Return (x, y) of the center of cell containing provided text 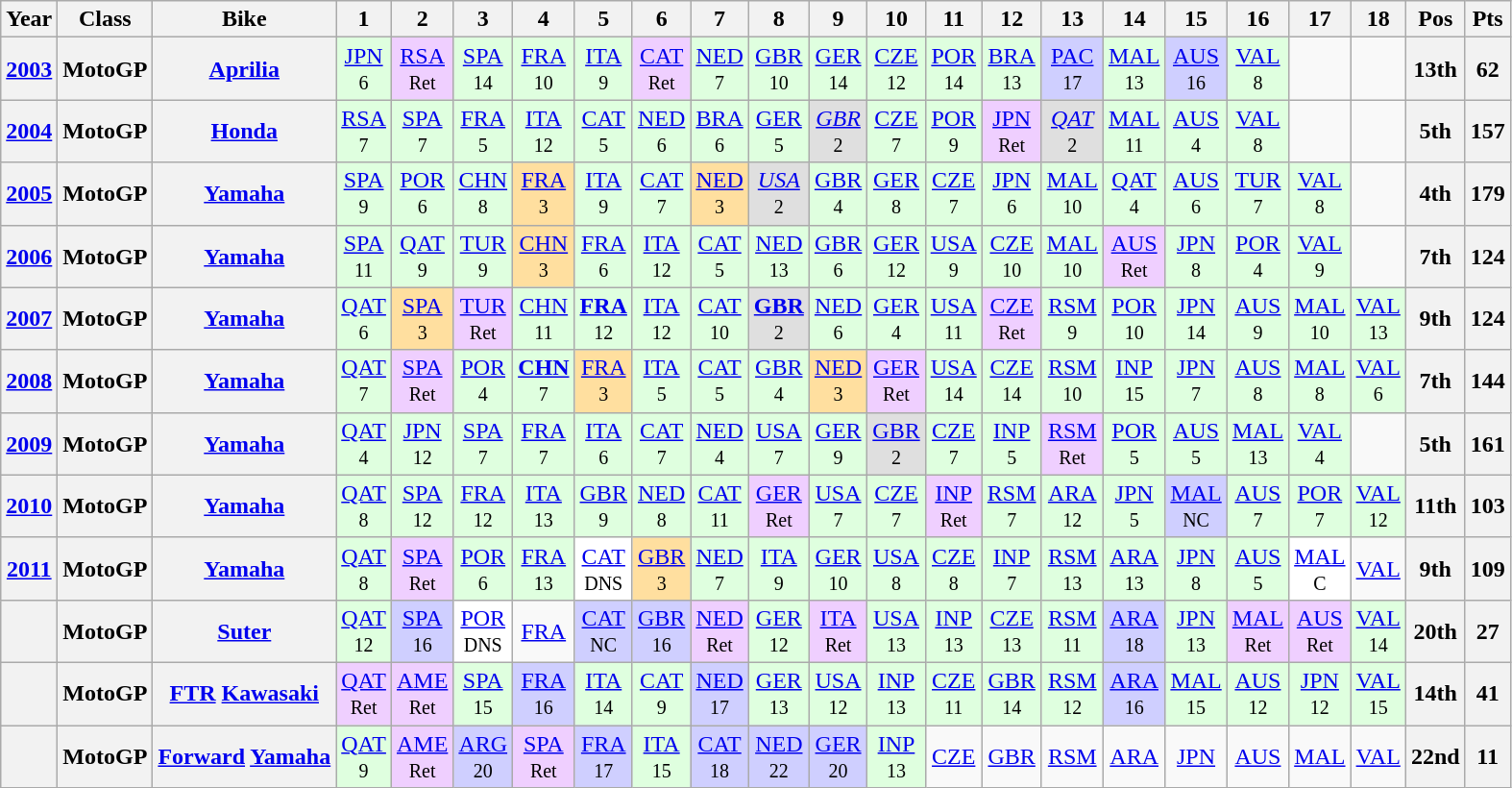
20th (1435, 630)
MAL11 (1134, 131)
POR7 (1320, 505)
ITA15 (661, 755)
SPA11 (364, 256)
GBR6 (838, 256)
GER10 (838, 569)
AUS12 (1257, 694)
SPA12 (422, 505)
JPN5 (1134, 505)
JPN7 (1196, 381)
12 (1012, 19)
GER4 (896, 319)
NED22 (778, 755)
RSM (1072, 755)
2011 (29, 569)
SPA3 (422, 319)
5 (603, 19)
22nd (1435, 755)
FRA17 (603, 755)
ITARet (838, 630)
109 (1487, 569)
CAT18 (719, 755)
MAL8 (1320, 381)
TUR7 (1257, 194)
CHN8 (483, 194)
BRA13 (1012, 69)
6 (661, 19)
4 (544, 19)
VAL9 (1320, 256)
2010 (29, 505)
2006 (29, 256)
GER13 (778, 694)
PORDNS (483, 630)
4th (1435, 194)
CZE12 (896, 69)
GBR16 (661, 630)
VAL4 (1320, 444)
USA13 (896, 630)
CZE14 (1012, 381)
AUS7 (1257, 505)
14 (1134, 19)
CZE11 (953, 694)
INPRet (953, 505)
INP5 (1012, 444)
AUS9 (1257, 319)
CATRet (661, 69)
MALRet (1257, 630)
CZE13 (1012, 630)
AUS16 (1196, 69)
10 (896, 19)
CZE (953, 755)
JPNRet (1012, 131)
RSA7 (364, 131)
ARA12 (1072, 505)
RSM7 (1012, 505)
RSM11 (1072, 630)
2007 (29, 319)
179 (1487, 194)
Aprilia (244, 69)
7 (719, 19)
TURRet (483, 319)
ARA18 (1134, 630)
PAC17 (1072, 69)
GBR (1012, 755)
USA14 (953, 381)
TUR9 (483, 256)
27 (1487, 630)
QAT2 (1072, 131)
ITA6 (603, 444)
SPA15 (483, 694)
16 (1257, 19)
2 (422, 19)
USA8 (896, 569)
144 (1487, 381)
ARA16 (1134, 694)
QATRet (364, 694)
62 (1487, 69)
8 (778, 19)
VAL13 (1378, 319)
RSARet (422, 69)
BRA6 (719, 131)
CHN7 (544, 381)
POR10 (1134, 319)
RSM10 (1072, 381)
NED13 (778, 256)
2005 (29, 194)
RSM13 (1072, 569)
CZE8 (953, 569)
GER14 (838, 69)
CHN3 (544, 256)
103 (1487, 505)
AUS6 (1196, 194)
INP15 (1134, 381)
ARA13 (1134, 569)
Bike (244, 19)
FTR Kawasaki (244, 694)
GER5 (778, 131)
Year (29, 19)
FRA6 (603, 256)
41 (1487, 694)
JPN13 (1196, 630)
9 (838, 19)
GBR10 (778, 69)
ITA5 (661, 381)
RSM9 (1072, 319)
QAT12 (364, 630)
FRA (544, 630)
13 (1072, 19)
SPA14 (483, 69)
14th (1435, 694)
ITA14 (603, 694)
GER20 (838, 755)
CAT11 (719, 505)
157 (1487, 131)
MALC (1320, 569)
QAT7 (364, 381)
FRA16 (544, 694)
MALNC (1196, 505)
1 (364, 19)
FRA5 (483, 131)
SPA9 (364, 194)
RSM12 (1072, 694)
11th (1435, 505)
161 (1487, 444)
JPN (1196, 755)
CATDNS (603, 569)
USA2 (778, 194)
NEDRet (719, 630)
NED4 (719, 444)
FRA7 (544, 444)
GBR14 (1012, 694)
2008 (29, 381)
VAL6 (1378, 381)
Suter (244, 630)
USA11 (953, 319)
SPA16 (422, 630)
13th (1435, 69)
CZERet (1012, 319)
RSMRet (1072, 444)
2009 (29, 444)
GBR9 (603, 505)
17 (1320, 19)
CHN11 (544, 319)
2004 (29, 131)
MAL (1320, 755)
MAL15 (1196, 694)
QAT6 (364, 319)
3 (483, 19)
15 (1196, 19)
JPN14 (1196, 319)
AUS (1257, 755)
ARA (1134, 755)
VAL12 (1378, 505)
POR5 (1134, 444)
USA9 (953, 256)
FRA10 (544, 69)
FRA13 (544, 569)
CAT9 (661, 694)
CZE10 (1012, 256)
CATNC (603, 630)
ITA13 (544, 505)
USA12 (838, 694)
Forward Yamaha (244, 755)
Class (106, 19)
CAT10 (719, 319)
INP7 (1012, 569)
GER8 (896, 194)
VAL15 (1378, 694)
POR9 (953, 131)
Pts (1487, 19)
NED17 (719, 694)
AUS8 (1257, 381)
GER9 (838, 444)
NED8 (661, 505)
2003 (29, 69)
Pos (1435, 19)
POR14 (953, 69)
VAL14 (1378, 630)
Honda (244, 131)
ARG20 (483, 755)
GBR3 (661, 569)
18 (1378, 19)
AUS4 (1196, 131)
